Pinpoint the cell where the given text exists, returning its [X, Y] midpoint coordinate. 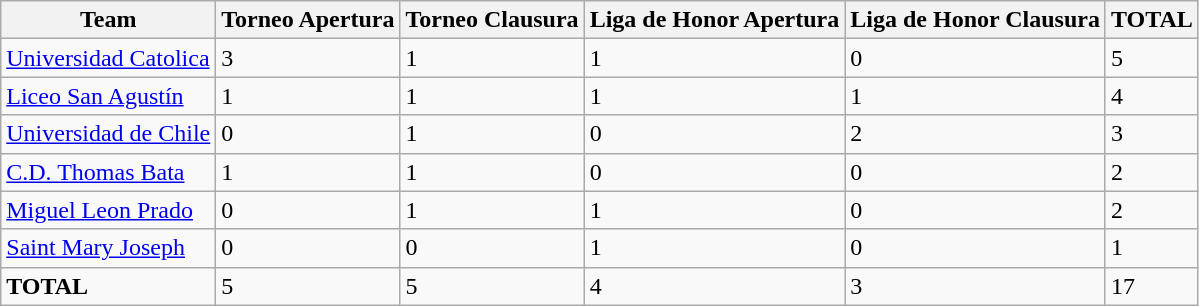
Universidad Catolica [108, 58]
Liceo San Agustín [108, 96]
Saint Mary Joseph [108, 248]
Liga de Honor Clausura [976, 20]
Liga de Honor Apertura [714, 20]
Torneo Clausura [492, 20]
C.D. Thomas Bata [108, 172]
Torneo Apertura [308, 20]
Universidad de Chile [108, 134]
Miguel Leon Prado [108, 210]
17 [1152, 286]
Team [108, 20]
